Return the [X, Y] coordinate for the center point of the cell that contains the specified text.  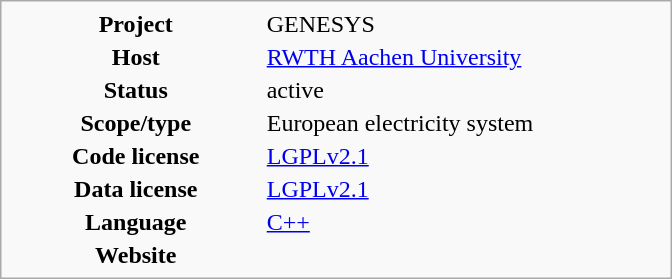
Host [136, 57]
European electricity system [464, 123]
Status [136, 90]
Data license [136, 189]
GENESYS [464, 24]
Language [136, 222]
active [464, 90]
Code license [136, 156]
C++ [464, 222]
Scope/type [136, 123]
Website [136, 255]
RWTH Aachen University [464, 57]
Project [136, 24]
